Extract the (x, y) coordinate from the center of the cell holding the provided text.  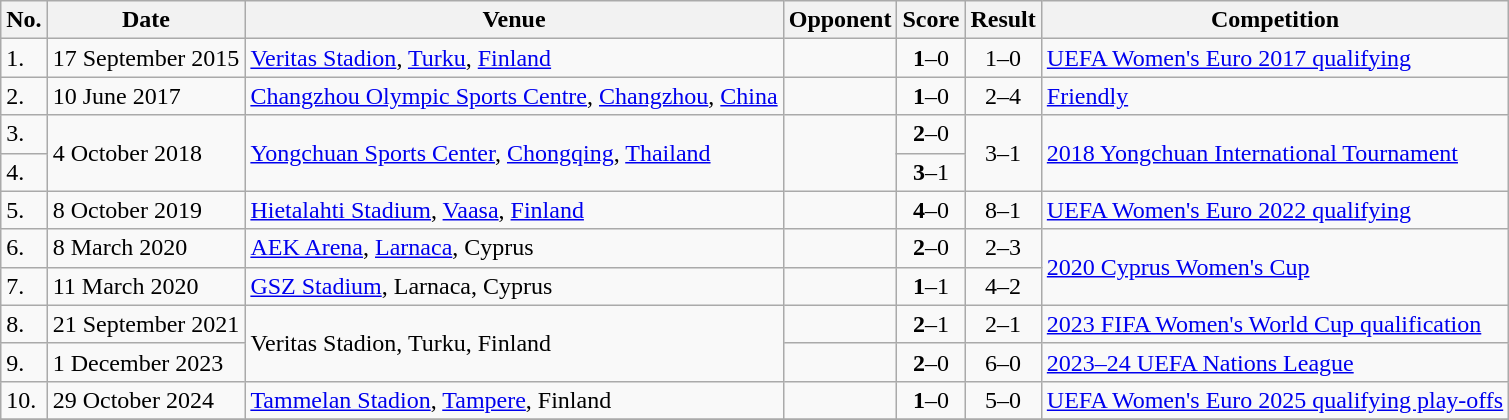
17 September 2015 (146, 58)
2020 Cyprus Women's Cup (1274, 267)
Hietalahti Stadium, Vaasa, Finland (514, 210)
Competition (1274, 20)
7. (24, 286)
3. (24, 134)
AEK Arena, Larnaca, Cyprus (514, 248)
5–0 (1003, 400)
UEFA Women's Euro 2025 qualifying play-offs (1274, 400)
8. (24, 324)
10. (24, 400)
Date (146, 20)
4–2 (1003, 286)
8 October 2019 (146, 210)
Friendly (1274, 96)
Yongchuan Sports Center, Chongqing, Thailand (514, 153)
4 October 2018 (146, 153)
2023 FIFA Women's World Cup qualification (1274, 324)
Opponent (840, 20)
1. (24, 58)
6. (24, 248)
5. (24, 210)
Changzhou Olympic Sports Centre, Changzhou, China (514, 96)
No. (24, 20)
4. (24, 172)
21 September 2021 (146, 324)
Venue (514, 20)
6–0 (1003, 362)
2–3 (1003, 248)
2. (24, 96)
4–0 (931, 210)
2–4 (1003, 96)
2018 Yongchuan International Tournament (1274, 153)
10 June 2017 (146, 96)
11 March 2020 (146, 286)
8 March 2020 (146, 248)
Score (931, 20)
9. (24, 362)
29 October 2024 (146, 400)
Result (1003, 20)
UEFA Women's Euro 2017 qualifying (1274, 58)
GSZ Stadium, Larnaca, Cyprus (514, 286)
UEFA Women's Euro 2022 qualifying (1274, 210)
8–1 (1003, 210)
1–1 (931, 286)
1 December 2023 (146, 362)
Tammelan Stadion, Tampere, Finland (514, 400)
2023–24 UEFA Nations League (1274, 362)
